Output the [X, Y] coordinate of the center of the cell containing the given text.  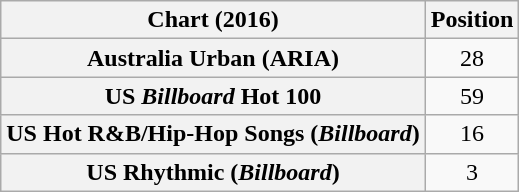
3 [472, 172]
Position [472, 20]
US Rhythmic (Billboard) [213, 172]
16 [472, 134]
Australia Urban (ARIA) [213, 58]
US Billboard Hot 100 [213, 96]
Chart (2016) [213, 20]
US Hot R&B/Hip-Hop Songs (Billboard) [213, 134]
59 [472, 96]
28 [472, 58]
